Extract the [X, Y] coordinate from the center of the cell holding the provided text.  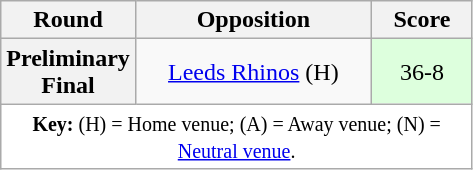
36-8 [422, 72]
Round [68, 20]
Leeds Rhinos (H) [253, 72]
Score [422, 20]
Preliminary Final [68, 72]
Key: (H) = Home venue; (A) = Away venue; (N) = Neutral venue. [237, 136]
Opposition [253, 20]
